Detect which cell encompasses the target text, then output its [X, Y] center coordinate. 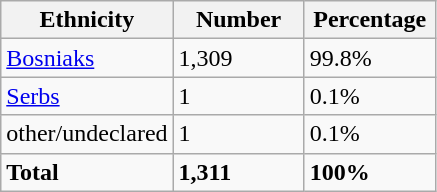
Ethnicity [87, 20]
Total [87, 172]
99.8% [370, 58]
Percentage [370, 20]
other/undeclared [87, 134]
100% [370, 172]
1,309 [238, 58]
1,311 [238, 172]
Serbs [87, 96]
Number [238, 20]
Bosniaks [87, 58]
